Find where the given text appears and provide that cell's center as (X, Y) coordinate. 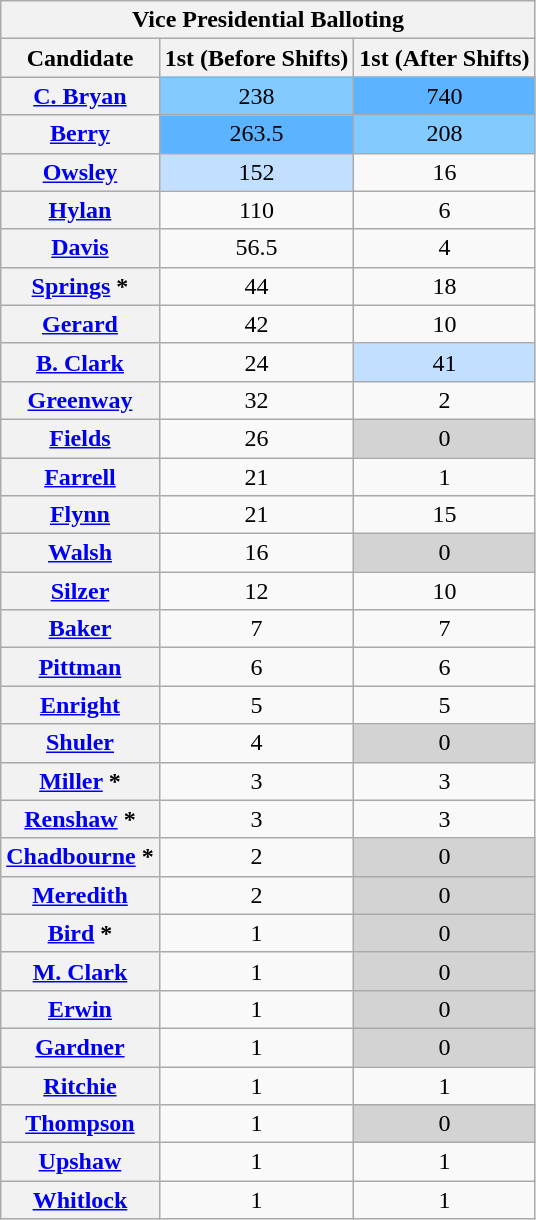
32 (256, 400)
26 (256, 438)
Renshaw * (80, 819)
152 (256, 172)
740 (444, 96)
12 (256, 591)
110 (256, 210)
Owsley (80, 172)
44 (256, 286)
Vice Presidential Balloting (268, 20)
56.5 (256, 248)
18 (444, 286)
Flynn (80, 515)
24 (256, 362)
41 (444, 362)
Silzer (80, 591)
Meredith (80, 895)
C. Bryan (80, 96)
Whitlock (80, 1200)
Bird * (80, 933)
Shuler (80, 743)
Fields (80, 438)
238 (256, 96)
Walsh (80, 553)
Gerard (80, 324)
Candidate (80, 58)
1st (Before Shifts) (256, 58)
Gardner (80, 1047)
Greenway (80, 400)
B. Clark (80, 362)
Davis (80, 248)
1st (After Shifts) (444, 58)
Pittman (80, 667)
Chadbourne * (80, 857)
Ritchie (80, 1085)
15 (444, 515)
Springs * (80, 286)
Berry (80, 134)
42 (256, 324)
208 (444, 134)
Farrell (80, 477)
Hylan (80, 210)
Erwin (80, 1009)
Thompson (80, 1124)
M. Clark (80, 971)
Enright (80, 705)
263.5 (256, 134)
Miller * (80, 781)
Baker (80, 629)
Upshaw (80, 1162)
